Provide the (X, Y) coordinate of the cell's center where the given text is located.  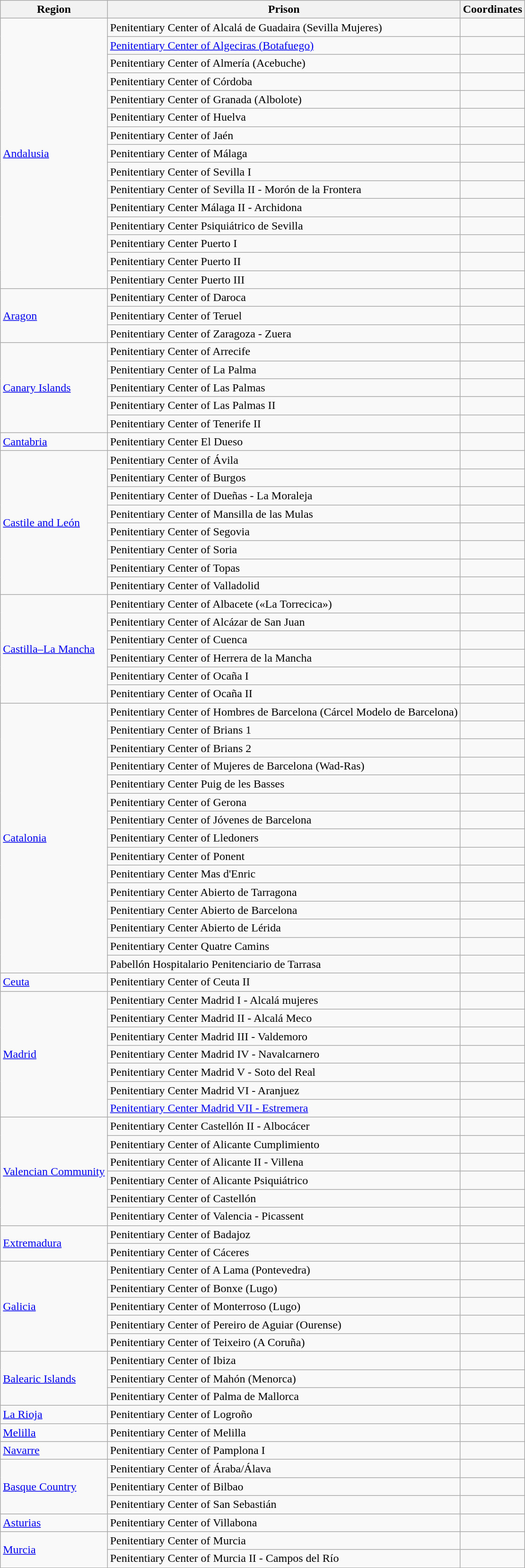
Penitentiary Center of Almería (Acebuche) (284, 63)
Penitentiary Center of Badajoz (284, 1234)
Valencian Community (54, 1171)
Penitentiary Center of Las Palmas II (284, 406)
Ceuta (54, 982)
Penitentiary Center of Ceuta II (284, 982)
Galicia (54, 1306)
Penitentiary Center of Dueñas - La Moraleja (284, 496)
Penitentiary Center of Ávila (284, 460)
Penitentiary Center of Valladolid (284, 586)
Penitentiary Center Madrid V - Soto del Real (284, 1072)
Penitentiary Center of Córdoba (284, 81)
Penitentiary Center of Villabona (284, 1523)
Coordinates (492, 9)
Penitentiary Center Abierto de Lérida (284, 928)
Penitentiary Center of Monterroso (Lugo) (284, 1306)
Penitentiary Center of Cuenca (284, 640)
Penitentiary Center of Herrera de la Mancha (284, 658)
Penitentiary Center of Jaén (284, 135)
Penitentiary Center of Daroca (284, 298)
Penitentiary Center of Tenerife II (284, 424)
Cantabria (54, 442)
Penitentiary Center of A Lama (Pontevedra) (284, 1270)
Penitentiary Center of Topas (284, 568)
Penitentiary Center Madrid I - Alcalá mujeres (284, 1000)
Penitentiary Center of Gerona (284, 802)
Penitentiary Center Málaga II - Archidona (284, 207)
Penitentiary Center of Mahón (Menorca) (284, 1379)
Asturias (54, 1523)
Penitentiary Center of La Palma (284, 370)
Murcia (54, 1550)
Penitentiary Center Madrid II - Alcalá Meco (284, 1018)
Penitentiary Center of San Sebastián (284, 1505)
Penitentiary Center of Segovia (284, 532)
Penitentiary Center of Sevilla I (284, 171)
Penitentiary Center of Bonxe (Lugo) (284, 1288)
Penitentiary Center of Algeciras (Botafuego) (284, 45)
Penitentiary Center Abierto de Tarragona (284, 892)
Penitentiary Center of Alicante Psiquiátrico (284, 1180)
Penitentiary Center of Teruel (284, 316)
Penitentiary Center of Las Palmas (284, 388)
Penitentiary Center of Málaga (284, 153)
Region (54, 9)
Andalusia (54, 153)
Penitentiary Center of Logroño (284, 1415)
Penitentiary Center Quatre Camins (284, 946)
Aragon (54, 316)
Catalonia (54, 838)
La Rioja (54, 1415)
Penitentiary Center of Palma de Mallorca (284, 1397)
Madrid (54, 1054)
Castile and León (54, 523)
Penitentiary Center of Ibiza (284, 1360)
Penitentiary Center of Burgos (284, 478)
Penitentiary Center of Alicante Cumplimiento (284, 1144)
Penitentiary Center of Ponent (284, 856)
Penitentiary Center of Granada (Albolote) (284, 99)
Penitentiary Center Madrid VI - Aranjuez (284, 1090)
Penitentiary Center of Alcázar de San Juan (284, 622)
Penitentiary Center Castellón II - Albocácer (284, 1126)
Penitentiary Center of Brians 2 (284, 748)
Penitentiary Center Madrid IV - Navalcarnero (284, 1054)
Penitentiary Center of Lledoners (284, 838)
Penitentiary Center Puerto II (284, 262)
Penitentiary Center of Murcia (284, 1541)
Penitentiary Center Madrid VII - Estremera (284, 1108)
Penitentiary Center Abierto de Barcelona (284, 910)
Penitentiary Center of Alicante II - Villena (284, 1162)
Penitentiary Center of Brians 1 (284, 730)
Penitentiary Center of Hombres de Barcelona (Cárcel Modelo de Barcelona) (284, 712)
Penitentiary Center Puerto I (284, 244)
Penitentiary Center of Valencia - Picassent (284, 1216)
Castilla–La Mancha (54, 649)
Pabellón Hospitalario Penitenciario de Tarrasa (284, 964)
Penitentiary Center of Cáceres (284, 1252)
Penitentiary Center of Ocaña I (284, 676)
Penitentiary Center of Teixeiro (A Coruña) (284, 1342)
Penitentiary Center of Soria (284, 550)
Penitentiary Center of Mansilla de las Mulas (284, 514)
Penitentiary Center of Murcia II - Campos del Río (284, 1559)
Penitentiary Center Puig de les Basses (284, 784)
Penitentiary Center of Áraba/Álava (284, 1469)
Penitentiary Center of Melilla (284, 1433)
Melilla (54, 1433)
Penitentiary Center of Bilbao (284, 1487)
Penitentiary Center Puerto III (284, 280)
Navarre (54, 1451)
Penitentiary Center Mas d'Enric (284, 874)
Balearic Islands (54, 1378)
Penitentiary Center of Ocaña II (284, 694)
Penitentiary Center of Jóvenes de Barcelona (284, 820)
Penitentiary Center of Castellón (284, 1198)
Penitentiary Center of Pamplona I (284, 1451)
Penitentiary Center Madrid III - Valdemoro (284, 1036)
Canary Islands (54, 388)
Penitentiary Center of Albacete («La Torrecica») (284, 604)
Basque Country (54, 1487)
Penitentiary Center of Huelva (284, 117)
Penitentiary Center El Dueso (284, 442)
Penitentiary Center of Mujeres de Barcelona (Wad-Ras) (284, 766)
Prison (284, 9)
Penitentiary Center of Alcalá de Guadaira (Sevilla Mujeres) (284, 27)
Penitentiary Center of Zaragoza - Zuera (284, 334)
Penitentiary Center of Pereiro de Aguiar (Ourense) (284, 1324)
Penitentiary Center of Arrecife (284, 352)
Extremadura (54, 1243)
Penitentiary Center Psiquiátrico de Sevilla (284, 226)
Penitentiary Center of Sevilla II - Morón de la Frontera (284, 189)
